From the cell containing the given text, extract its center point as (x, y) coordinate. 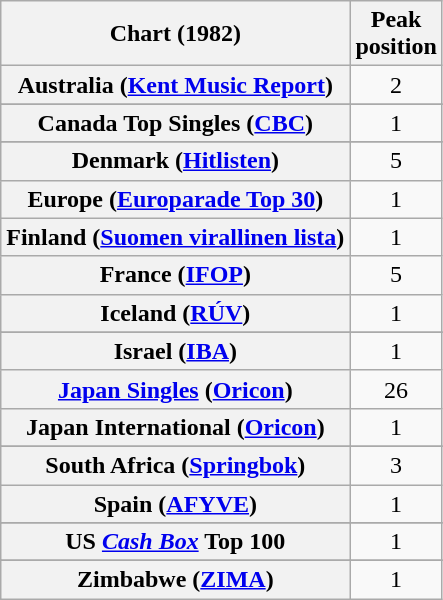
Israel (IBA) (176, 351)
Japan International (Oricon) (176, 427)
Canada Top Singles (CBC) (176, 123)
3 (396, 465)
Zimbabwe (ZIMA) (176, 580)
Spain (AFYVE) (176, 503)
Finland (Suomen virallinen lista) (176, 237)
South Africa (Springbok) (176, 465)
Australia (Kent Music Report) (176, 85)
Japan Singles (Oricon) (176, 389)
Peakposition (396, 34)
26 (396, 389)
Iceland (RÚV) (176, 313)
Denmark (Hitlisten) (176, 161)
Europe (Europarade Top 30) (176, 199)
US Cash Box Top 100 (176, 542)
Chart (1982) (176, 34)
France (IFOP) (176, 275)
2 (396, 85)
